Identify which cell holds the provided text, then report its (X, Y) central coordinate. 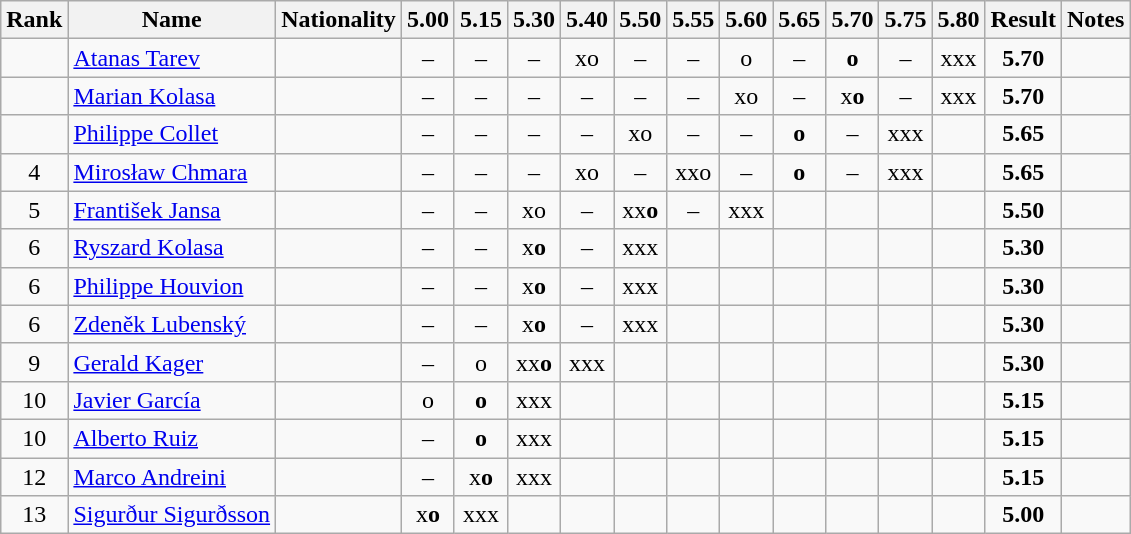
Gerald Kager (172, 362)
Marian Kolasa (172, 96)
9 (34, 362)
Marco Andreini (172, 477)
Alberto Ruiz (172, 438)
Result (1023, 20)
5 (34, 210)
Philippe Collet (172, 134)
5.60 (746, 20)
Mirosław Chmara (172, 172)
Philippe Houvion (172, 286)
5.75 (906, 20)
Sigurður Sigurðsson (172, 515)
Rank (34, 20)
5.40 (588, 20)
Notes (1095, 20)
12 (34, 477)
Atanas Tarev (172, 58)
5.55 (694, 20)
Ryszard Kolasa (172, 248)
Zdeněk Lubenský (172, 324)
Javier García (172, 400)
Nationality (339, 20)
13 (34, 515)
František Jansa (172, 210)
5.80 (958, 20)
Name (172, 20)
4 (34, 172)
